Detect which cell encompasses the target text, then output its (x, y) center coordinate. 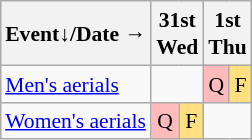
1stThu (228, 33)
Men's aerials (76, 84)
31stWed (177, 33)
Women's aerials (76, 120)
Event↓/Date → (76, 33)
